Scan for the cell matching the given text and deliver its [x, y] coordinate at center. 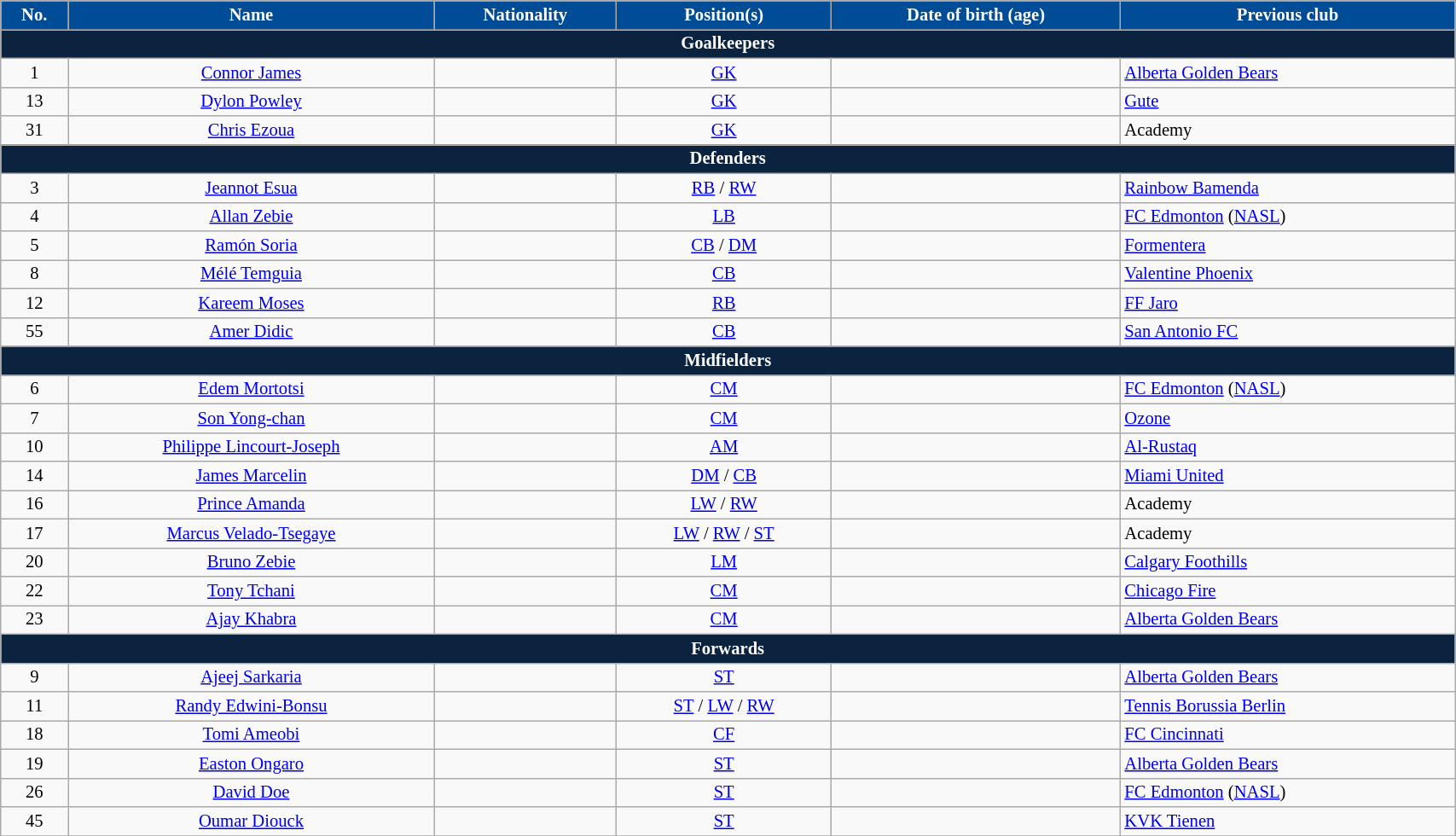
RB [724, 303]
Defenders [728, 159]
LW / RW [724, 504]
Jeannot Esua [251, 188]
Ramón Soria [251, 245]
FC Cincinnati [1287, 734]
Ajeej Sarkaria [251, 677]
7 [34, 418]
4 [34, 217]
Tomi Ameobi [251, 734]
Mélé Temguia [251, 274]
6 [34, 389]
Date of birth (age) [976, 15]
Previous club [1287, 15]
Midfielders [728, 361]
LW / RW / ST [724, 533]
16 [34, 504]
Tennis Borussia Berlin [1287, 705]
9 [34, 677]
Allan Zebie [251, 217]
Formentera [1287, 245]
Marcus Velado-Tsegaye [251, 533]
Gute [1287, 102]
5 [34, 245]
Easton Ongaro [251, 763]
Oumar Diouck [251, 821]
San Antonio FC [1287, 332]
19 [34, 763]
Ajay Khabra [251, 619]
Chris Ezoua [251, 131]
1 [34, 73]
Bruno Zebie [251, 562]
13 [34, 102]
Amer Didic [251, 332]
45 [34, 821]
LB [724, 217]
RB / RW [724, 188]
Prince Amanda [251, 504]
Randy Edwini-Bonsu [251, 705]
Kareem Moses [251, 303]
12 [34, 303]
KVK Tienen [1287, 821]
Al-Rustaq [1287, 447]
18 [34, 734]
AM [724, 447]
No. [34, 15]
Dylon Powley [251, 102]
David Doe [251, 792]
Goalkeepers [728, 44]
20 [34, 562]
Valentine Phoenix [1287, 274]
LM [724, 562]
Edem Mortotsi [251, 389]
Son Yong-chan [251, 418]
11 [34, 705]
Miami United [1287, 475]
23 [34, 619]
DM / CB [724, 475]
14 [34, 475]
FF Jaro [1287, 303]
Forwards [728, 648]
26 [34, 792]
8 [34, 274]
Philippe Lincourt-Joseph [251, 447]
Chicago Fire [1287, 591]
Calgary Foothills [1287, 562]
James Marcelin [251, 475]
3 [34, 188]
ST / LW / RW [724, 705]
Connor James [251, 73]
CF [724, 734]
CB / DM [724, 245]
Nationality [525, 15]
10 [34, 447]
Name [251, 15]
Position(s) [724, 15]
Rainbow Bamenda [1287, 188]
Tony Tchani [251, 591]
17 [34, 533]
22 [34, 591]
31 [34, 131]
55 [34, 332]
Ozone [1287, 418]
